Scan for the cell matching the given text and deliver its [X, Y] coordinate at center. 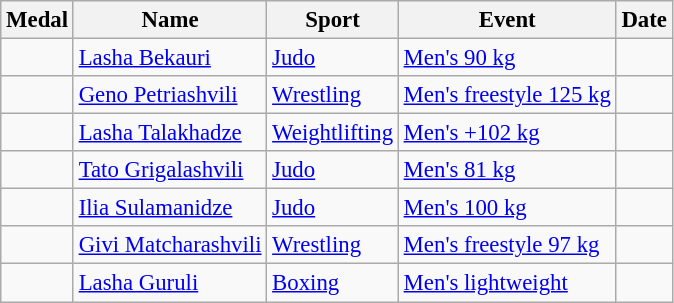
Men's lightweight [507, 283]
Ilia Sulamanidze [170, 208]
Boxing [333, 283]
Men's 81 kg [507, 170]
Geno Petriashvili [170, 95]
Weightlifting [333, 133]
Sport [333, 20]
Lasha Guruli [170, 283]
Men's +102 kg [507, 133]
Name [170, 20]
Men's 100 kg [507, 208]
Lasha Bekauri [170, 58]
Date [644, 20]
Men's freestyle 97 kg [507, 245]
Men's 90 kg [507, 58]
Men's freestyle 125 kg [507, 95]
Lasha Talakhadze [170, 133]
Medal [38, 20]
Givi Matcharashvili [170, 245]
Tato Grigalashvili [170, 170]
Event [507, 20]
